Extract the [x, y] coordinate from the center of the cell holding the provided text.  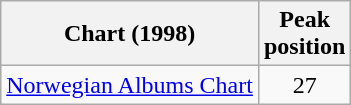
Chart (1998) [130, 34]
Norwegian Albums Chart [130, 85]
27 [304, 85]
Peakposition [304, 34]
